Return the (X, Y) coordinate for the center point of the cell that contains the specified text.  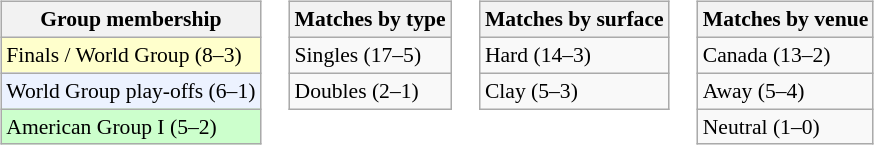
Doubles (2–1) (370, 91)
Finals / World Group (8–3) (130, 55)
Clay (5–3) (574, 91)
Away (5–4) (786, 91)
Matches by surface (574, 20)
Neutral (1–0) (786, 127)
Matches by venue (786, 20)
American Group I (5–2) (130, 127)
Singles (17–5) (370, 55)
Matches by type (370, 20)
World Group play-offs (6–1) (130, 91)
Hard (14–3) (574, 55)
Group membership (130, 20)
Canada (13–2) (786, 55)
